Determine the (X, Y) coordinate at the center of the cell enclosing the given text.  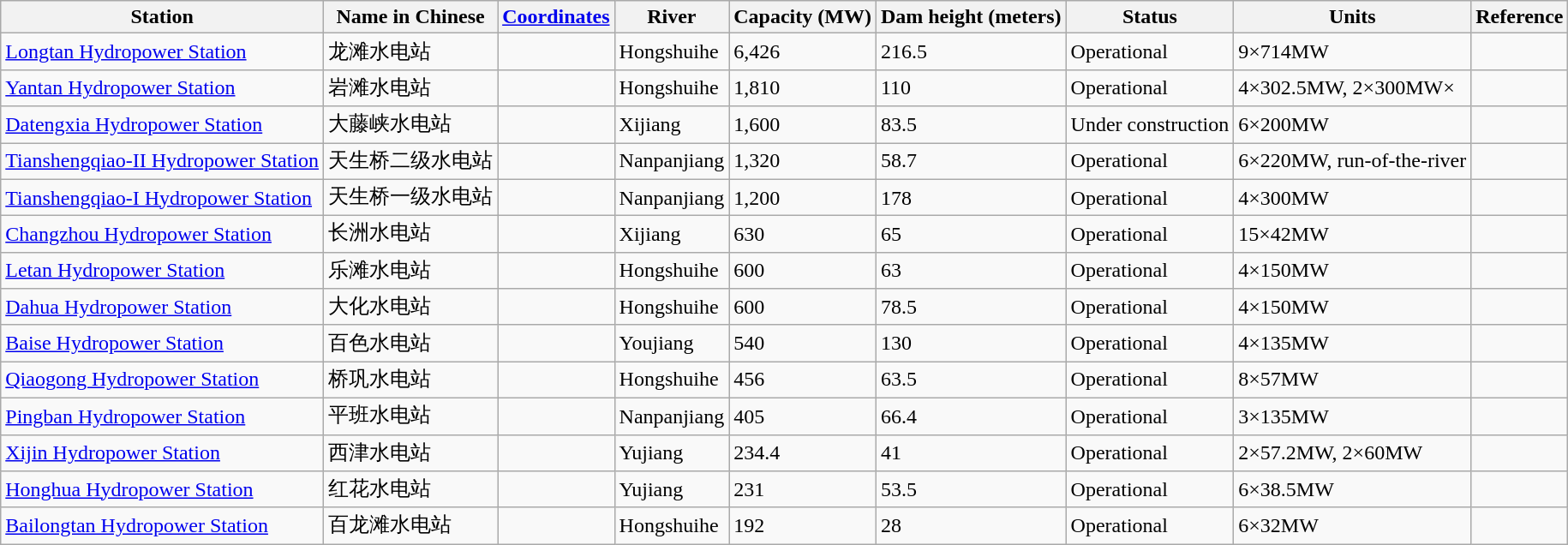
65 (971, 235)
大化水电站 (411, 307)
Longtan Hydropower Station (163, 51)
Yantan Hydropower Station (163, 87)
630 (803, 235)
110 (971, 87)
6×220MW, run-of-the-river (1352, 161)
4×302.5MW, 2×300MW× (1352, 87)
百色水电站 (411, 343)
456 (803, 380)
Letan Hydropower Station (163, 271)
红花水电站 (411, 490)
1,200 (803, 197)
Capacity (MW) (803, 17)
63 (971, 271)
Reference (1520, 17)
2×57.2MW, 2×60MW (1352, 452)
8×57MW (1352, 380)
Dam height (meters) (971, 17)
Tianshengqiao-II Hydropower Station (163, 161)
Bailongtan Hydropower Station (163, 526)
6×200MW (1352, 125)
231 (803, 490)
83.5 (971, 125)
216.5 (971, 51)
Pingban Hydropower Station (163, 416)
大藤峡水电站 (411, 125)
龙滩水电站 (411, 51)
6,426 (803, 51)
66.4 (971, 416)
192 (803, 526)
平班水电站 (411, 416)
Name in Chinese (411, 17)
百龙滩水电站 (411, 526)
15×42MW (1352, 235)
1,600 (803, 125)
西津水电站 (411, 452)
3×135MW (1352, 416)
9×714MW (1352, 51)
Tianshengqiao-I Hydropower Station (163, 197)
乐滩水电站 (411, 271)
4×135MW (1352, 343)
1,320 (803, 161)
天生桥二级水电站 (411, 161)
Coordinates (556, 17)
Youjiang (672, 343)
Qiaogong Hydropower Station (163, 380)
Station (163, 17)
Dahua Hydropower Station (163, 307)
6×32MW (1352, 526)
Changzhou Hydropower Station (163, 235)
78.5 (971, 307)
130 (971, 343)
Honghua Hydropower Station (163, 490)
Xijin Hydropower Station (163, 452)
Status (1150, 17)
58.7 (971, 161)
53.5 (971, 490)
岩滩水电站 (411, 87)
28 (971, 526)
长洲水电站 (411, 235)
1,810 (803, 87)
178 (971, 197)
405 (803, 416)
天生桥一级水电站 (411, 197)
540 (803, 343)
Under construction (1150, 125)
41 (971, 452)
Units (1352, 17)
6×38.5MW (1352, 490)
234.4 (803, 452)
Datengxia Hydropower Station (163, 125)
63.5 (971, 380)
4×300MW (1352, 197)
桥巩水电站 (411, 380)
Baise Hydropower Station (163, 343)
River (672, 17)
